Detect which cell encompasses the target text, then output its (X, Y) center coordinate. 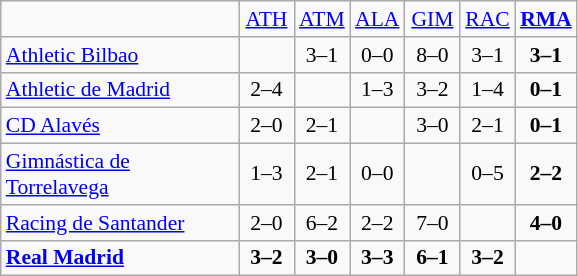
3–3 (378, 258)
Athletic de Madrid (120, 90)
4–0 (546, 223)
ALA (378, 19)
2–4 (266, 90)
1–4 (488, 90)
0–5 (488, 174)
8–0 (432, 55)
ATM (322, 19)
RMA (546, 19)
ATH (266, 19)
7–0 (432, 223)
CD Alavés (120, 126)
6–2 (322, 223)
RAC (488, 19)
Athletic Bilbao (120, 55)
Racing de Santander (120, 223)
Gimnástica de Torrelavega (120, 174)
Real Madrid (120, 258)
GIM (432, 19)
6–1 (432, 258)
